Extract the (x, y) coordinate from the center of the cell holding the provided text.  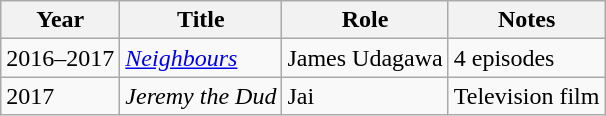
2017 (60, 96)
Jai (365, 96)
Role (365, 20)
Title (201, 20)
Year (60, 20)
2016–2017 (60, 58)
4 episodes (526, 58)
Notes (526, 20)
Neighbours (201, 58)
James Udagawa (365, 58)
Television film (526, 96)
Jeremy the Dud (201, 96)
